Search for the cell housing the specified text and yield its [x, y] center coordinate. 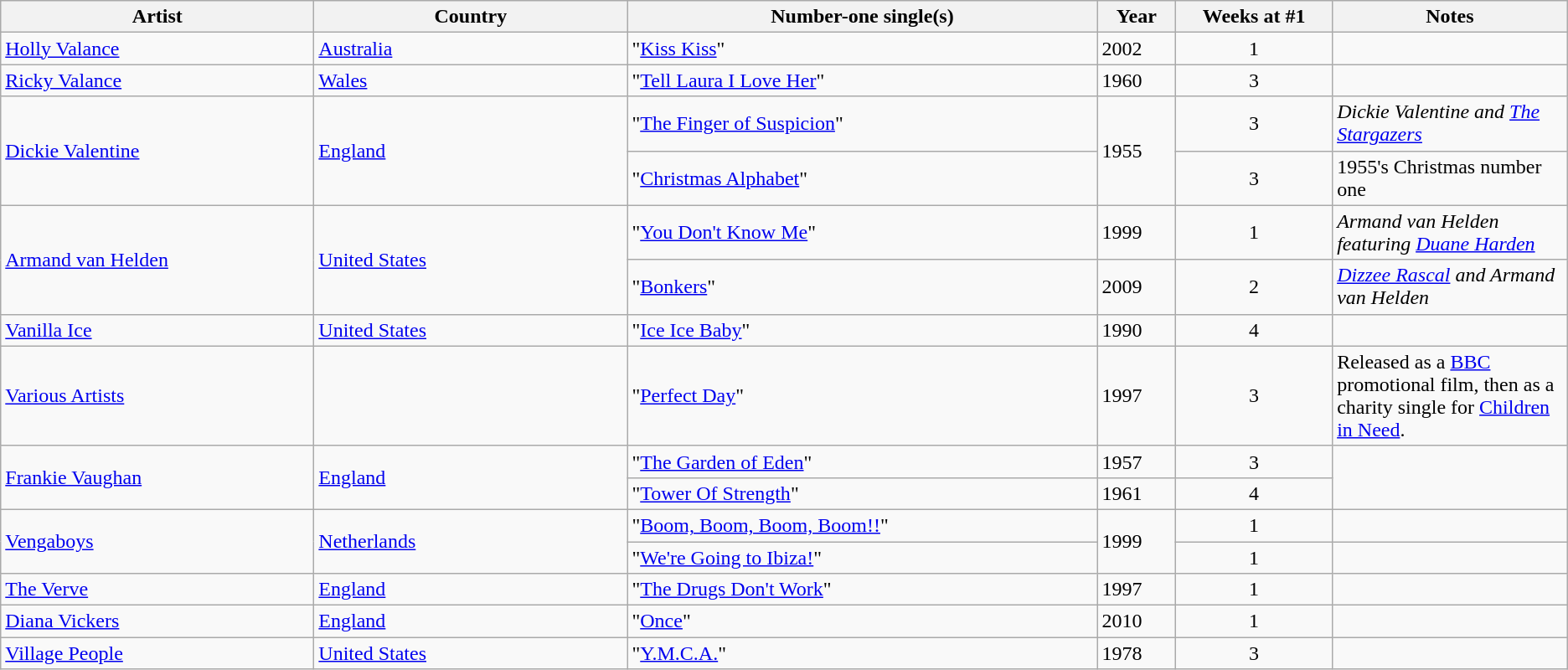
"You Don't Know Me" [863, 233]
Dickie Valentine and The Stargazers [1451, 124]
"Tell Laura I Love Her" [863, 80]
"Once" [863, 621]
Ricky Valance [157, 80]
Number-one single(s) [863, 17]
"The Finger of Suspicion" [863, 124]
1978 [1137, 653]
Armand van Helden featuring Duane Harden [1451, 233]
1955 [1137, 151]
"Tower Of Strength" [863, 493]
"The Drugs Don't Work" [863, 590]
"The Garden of Eden" [863, 461]
Wales [471, 80]
The Verve [157, 590]
"Kiss Kiss" [863, 49]
Village People [157, 653]
Australia [471, 49]
"Bonkers" [863, 286]
1990 [1137, 330]
2 [1255, 286]
Released as a BBC promotional film, then as a charity single for Children in Need. [1451, 395]
Weeks at #1 [1255, 17]
Various Artists [157, 395]
"Ice Ice Baby" [863, 330]
1955's Christmas number one [1451, 178]
Year [1137, 17]
Holly Valance [157, 49]
2009 [1137, 286]
Vengaboys [157, 541]
2002 [1137, 49]
"Perfect Day" [863, 395]
Notes [1451, 17]
"Boom, Boom, Boom, Boom!!" [863, 525]
1960 [1137, 80]
Armand van Helden [157, 260]
Frankie Vaughan [157, 477]
Dickie Valentine [157, 151]
"Y.M.C.A." [863, 653]
Netherlands [471, 541]
Country [471, 17]
2010 [1137, 621]
"Christmas Alphabet" [863, 178]
Diana Vickers [157, 621]
Dizzee Rascal and Armand van Helden [1451, 286]
Vanilla Ice [157, 330]
1961 [1137, 493]
"We're Going to Ibiza!" [863, 557]
1957 [1137, 461]
Artist [157, 17]
